Identify which cell holds the provided text, then report its (x, y) central coordinate. 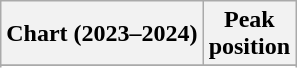
Peakposition (249, 34)
Chart (2023–2024) (102, 34)
